Detect which cell encompasses the target text, then output its [X, Y] center coordinate. 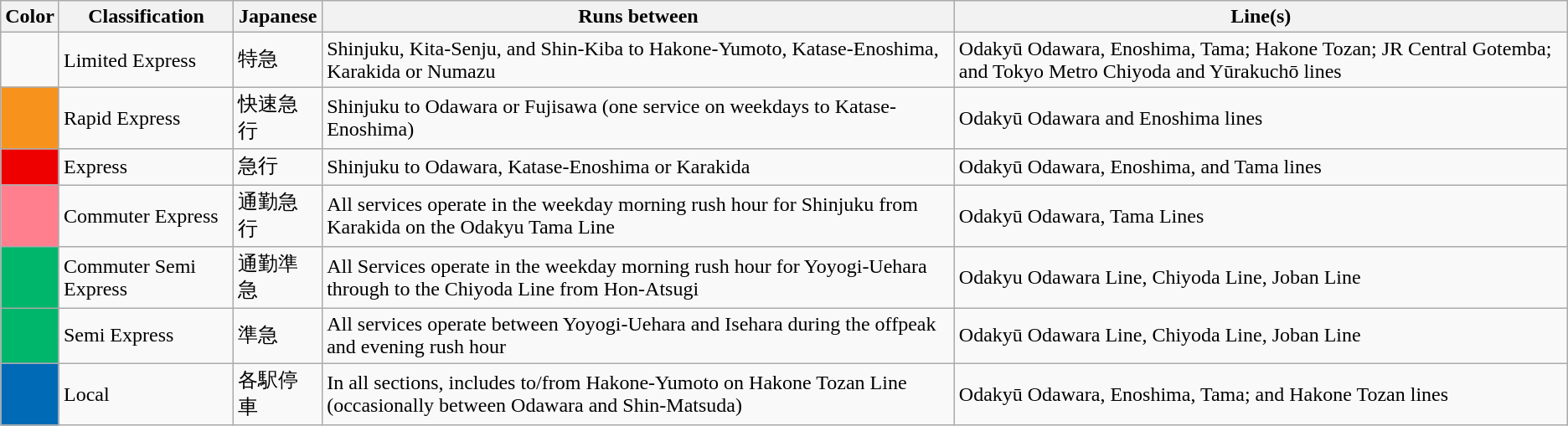
特急 [278, 60]
各駅停車 [278, 394]
Shinjuku to Odawara, Katase-Enoshima or Karakida [638, 167]
Shinjuku to Odawara or Fujisawa (one service on weekdays to Katase-Enoshima) [638, 118]
Japanese [278, 17]
In all sections, includes to/from Hakone-Yumoto on Hakone Tozan Line (occasionally between Odawara and Shin-Matsuda) [638, 394]
All Services operate in the weekday morning rush hour for Yoyogi-Uehara through to the Chiyoda Line from Hon-Atsugi [638, 278]
Odakyū Odawara Line, Chiyoda Line, Joban Line [1261, 336]
Line(s) [1261, 17]
Rapid Express [146, 118]
Odakyū Odawara, Enoshima, Tama; Hakone Tozan; JR Central Gotemba; and Tokyo Metro Chiyoda and Yūrakuchō lines [1261, 60]
準急 [278, 336]
Odakyū Odawara and Enoshima lines [1261, 118]
Limited Express [146, 60]
Classification [146, 17]
Odakyū Odawara, Enoshima, and Tama lines [1261, 167]
Odakyu Odawara Line, Chiyoda Line, Joban Line [1261, 278]
Runs between [638, 17]
All services operate in the weekday morning rush hour for Shinjuku from Karakida on the Odakyu Tama Line [638, 215]
All services operate between Yoyogi-Uehara and Isehara during the offpeak and evening rush hour [638, 336]
通勤準急 [278, 278]
Odakyū Odawara, Tama Lines [1261, 215]
Local [146, 394]
Commuter Express [146, 215]
Semi Express [146, 336]
急行 [278, 167]
Commuter Semi Express [146, 278]
快速急行 [278, 118]
Color [30, 17]
Express [146, 167]
Odakyū Odawara, Enoshima, Tama; and Hakone Tozan lines [1261, 394]
Shinjuku, Kita-Senju, and Shin-Kiba to Hakone-Yumoto, Katase-Enoshima, Karakida or Numazu [638, 60]
通勤急行 [278, 215]
